From the cell containing the given text, extract its center point as [x, y] coordinate. 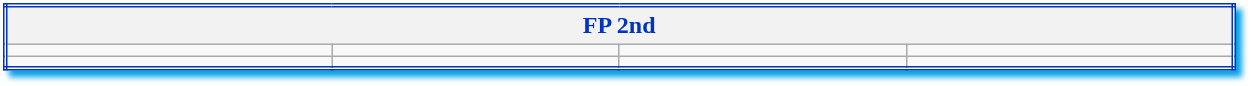
FP 2nd [619, 25]
